Scan for the cell matching the given text and deliver its (x, y) coordinate at center. 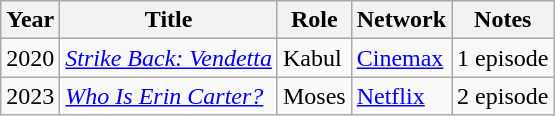
Cinemax (401, 58)
1 episode (503, 58)
2020 (30, 58)
Moses (314, 96)
Network (401, 20)
Strike Back: Vendetta (169, 58)
Netflix (401, 96)
Who Is Erin Carter? (169, 96)
Role (314, 20)
Kabul (314, 58)
Year (30, 20)
Notes (503, 20)
2023 (30, 96)
2 episode (503, 96)
Title (169, 20)
